Return the [x, y] coordinate for the center point of the cell that contains the specified text.  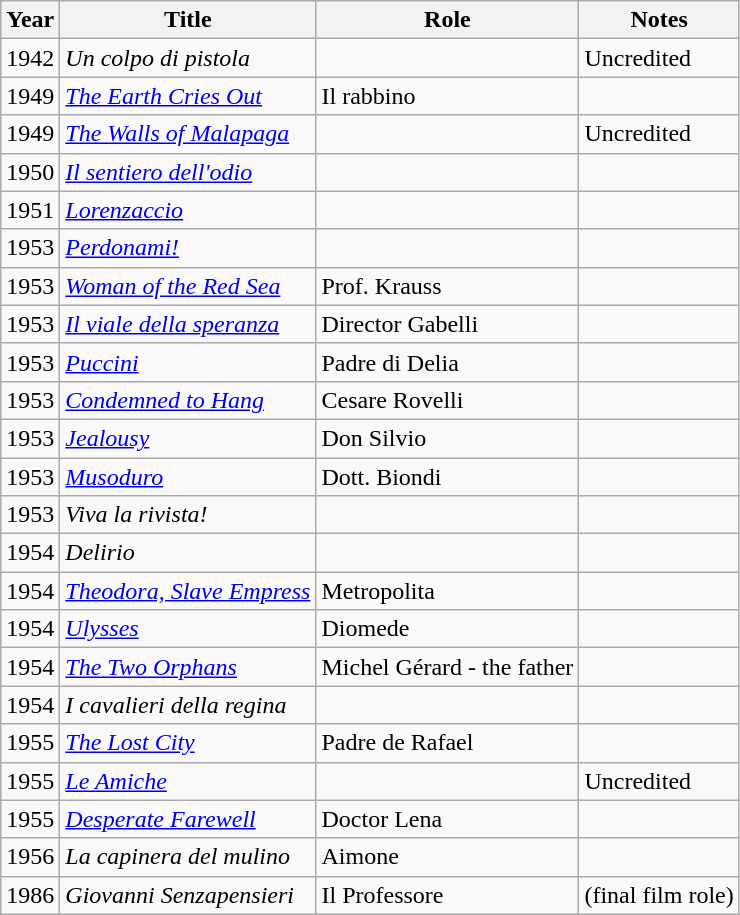
1986 [30, 895]
Le Amiche [188, 781]
Viva la rivista! [188, 515]
1942 [30, 58]
Delirio [188, 553]
Il sentiero dell'odio [188, 172]
Musoduro [188, 477]
Puccini [188, 362]
Padre di Delia [448, 362]
Padre de Rafael [448, 743]
Condemned to Hang [188, 400]
The Walls of Malapaga [188, 134]
Title [188, 20]
Diomede [448, 629]
Perdonami! [188, 248]
Dott. Biondi [448, 477]
Il viale della speranza [188, 324]
Don Silvio [448, 438]
La capinera del mulino [188, 857]
Director Gabelli [448, 324]
Metropolita [448, 591]
Role [448, 20]
Michel Gérard - the father [448, 667]
I cavalieri della regina [188, 705]
Woman of the Red Sea [188, 286]
Un colpo di pistola [188, 58]
Il rabbino [448, 96]
1951 [30, 210]
Jealousy [188, 438]
Giovanni Senzapensieri [188, 895]
(final film role) [659, 895]
Theodora, Slave Empress [188, 591]
The Two Orphans [188, 667]
Aimone [448, 857]
Lorenzaccio [188, 210]
1956 [30, 857]
Cesare Rovelli [448, 400]
The Earth Cries Out [188, 96]
1950 [30, 172]
Ulysses [188, 629]
Il Professore [448, 895]
Doctor Lena [448, 819]
Notes [659, 20]
Desperate Farewell [188, 819]
The Lost City [188, 743]
Year [30, 20]
Prof. Krauss [448, 286]
